Detect which cell encompasses the target text, then output its [X, Y] center coordinate. 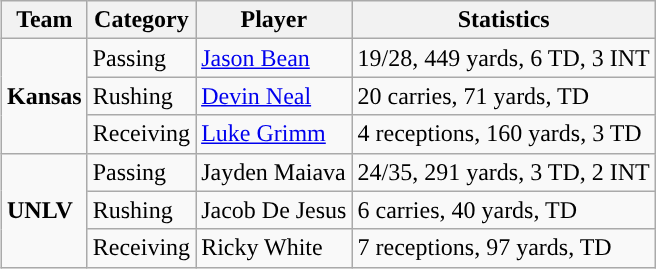
7 receptions, 97 yards, TD [504, 248]
24/35, 291 yards, 3 TD, 2 INT [504, 172]
19/28, 449 yards, 6 TD, 3 INT [504, 58]
20 carries, 71 yards, TD [504, 96]
Category [141, 20]
Jason Bean [274, 58]
Player [274, 20]
Luke Grimm [274, 134]
Jayden Maiava [274, 172]
Statistics [504, 20]
Kansas [44, 96]
4 receptions, 160 yards, 3 TD [504, 134]
UNLV [44, 210]
Team [44, 20]
6 carries, 40 yards, TD [504, 210]
Ricky White [274, 248]
Jacob De Jesus [274, 210]
Devin Neal [274, 96]
